Detect which cell encompasses the target text, then output its (x, y) center coordinate. 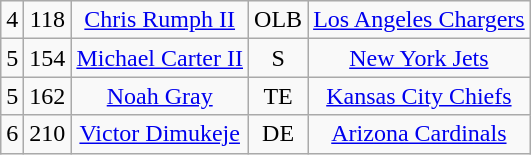
S (278, 58)
New York Jets (420, 58)
Arizona Cardinals (420, 134)
Michael Carter II (160, 58)
Noah Gray (160, 96)
Chris Rumph II (160, 20)
Victor Dimukeje (160, 134)
4 (12, 20)
118 (48, 20)
154 (48, 58)
DE (278, 134)
6 (12, 134)
Kansas City Chiefs (420, 96)
TE (278, 96)
162 (48, 96)
OLB (278, 20)
Los Angeles Chargers (420, 20)
210 (48, 134)
